Detect which cell encompasses the target text, then output its [X, Y] center coordinate. 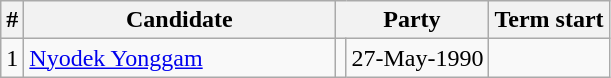
Candidate [180, 20]
1 [12, 58]
Term start [549, 20]
27-May-1990 [418, 58]
# [12, 20]
Party [412, 20]
Nyodek Yonggam [180, 58]
